Find where the given text appears and provide that cell's center as [x, y] coordinate. 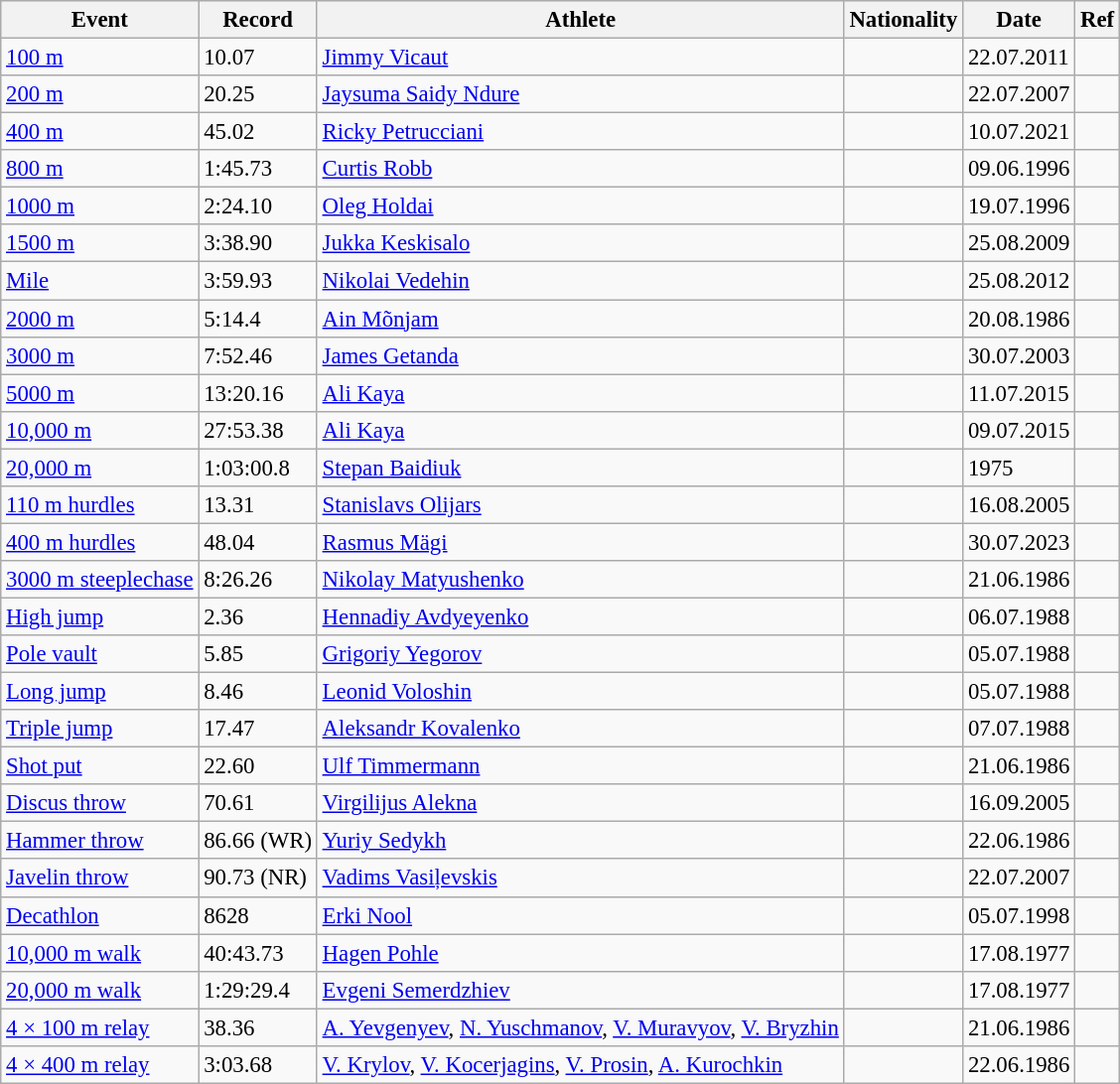
Date [1019, 20]
Mile [99, 281]
Jimmy Vicaut [580, 58]
8.46 [258, 692]
Vadims Vasiļevskis [580, 879]
1:29:29.4 [258, 990]
13.31 [258, 505]
Leonid Voloshin [580, 692]
5000 m [99, 393]
400 m [99, 132]
20,000 m [99, 468]
800 m [99, 169]
Hennadiy Avdyeyenko [580, 616]
1975 [1019, 468]
27:53.38 [258, 430]
8:26.26 [258, 580]
1500 m [99, 243]
Rasmus Mägi [580, 542]
7:52.46 [258, 355]
1000 m [99, 206]
86.66 (WR) [258, 841]
1:45.73 [258, 169]
110 m hurdles [99, 505]
20,000 m walk [99, 990]
22.60 [258, 766]
06.07.1988 [1019, 616]
V. Krylov, V. Kocerjagins, V. Prosin, A. Kurochkin [580, 1065]
Ref [1098, 20]
09.06.1996 [1019, 169]
2:24.10 [258, 206]
10.07 [258, 58]
38.36 [258, 1027]
Virgilijus Alekna [580, 803]
400 m hurdles [99, 542]
20.08.1986 [1019, 319]
Erki Nool [580, 915]
3:03.68 [258, 1065]
Jukka Keskisalo [580, 243]
48.04 [258, 542]
100 m [99, 58]
Curtis Robb [580, 169]
Ulf Timmermann [580, 766]
11.07.2015 [1019, 393]
5:14.4 [258, 319]
Discus throw [99, 803]
30.07.2023 [1019, 542]
25.08.2009 [1019, 243]
Nikolai Vedehin [580, 281]
17.47 [258, 729]
Pole vault [99, 654]
Long jump [99, 692]
07.07.1988 [1019, 729]
3000 m [99, 355]
4 × 100 m relay [99, 1027]
2.36 [258, 616]
10.07.2021 [1019, 132]
8628 [258, 915]
40:43.73 [258, 953]
Aleksandr Kovalenko [580, 729]
200 m [99, 94]
Oleg Holdai [580, 206]
1:03:00.8 [258, 468]
20.25 [258, 94]
2000 m [99, 319]
Grigoriy Yegorov [580, 654]
3:59.93 [258, 281]
19.07.1996 [1019, 206]
3000 m steeplechase [99, 580]
Stepan Baidiuk [580, 468]
5.85 [258, 654]
45.02 [258, 132]
Javelin throw [99, 879]
09.07.2015 [1019, 430]
16.09.2005 [1019, 803]
Ain Mõnjam [580, 319]
22.07.2011 [1019, 58]
Shot put [99, 766]
16.08.2005 [1019, 505]
Stanislavs Olijars [580, 505]
Hammer throw [99, 841]
Decathlon [99, 915]
Triple jump [99, 729]
30.07.2003 [1019, 355]
4 × 400 m relay [99, 1065]
Athlete [580, 20]
25.08.2012 [1019, 281]
13:20.16 [258, 393]
Jaysuma Saidy Ndure [580, 94]
3:38.90 [258, 243]
Nikolay Matyushenko [580, 580]
Record [258, 20]
Event [99, 20]
Nationality [904, 20]
Ricky Petrucciani [580, 132]
Hagen Pohle [580, 953]
70.61 [258, 803]
Yuriy Sedykh [580, 841]
90.73 (NR) [258, 879]
05.07.1998 [1019, 915]
A. Yevgenyev, N. Yuschmanov, V. Muravyov, V. Bryzhin [580, 1027]
James Getanda [580, 355]
10,000 m walk [99, 953]
10,000 m [99, 430]
High jump [99, 616]
Evgeni Semerdzhiev [580, 990]
